Output the (X, Y) coordinate of the center of the cell containing the given text.  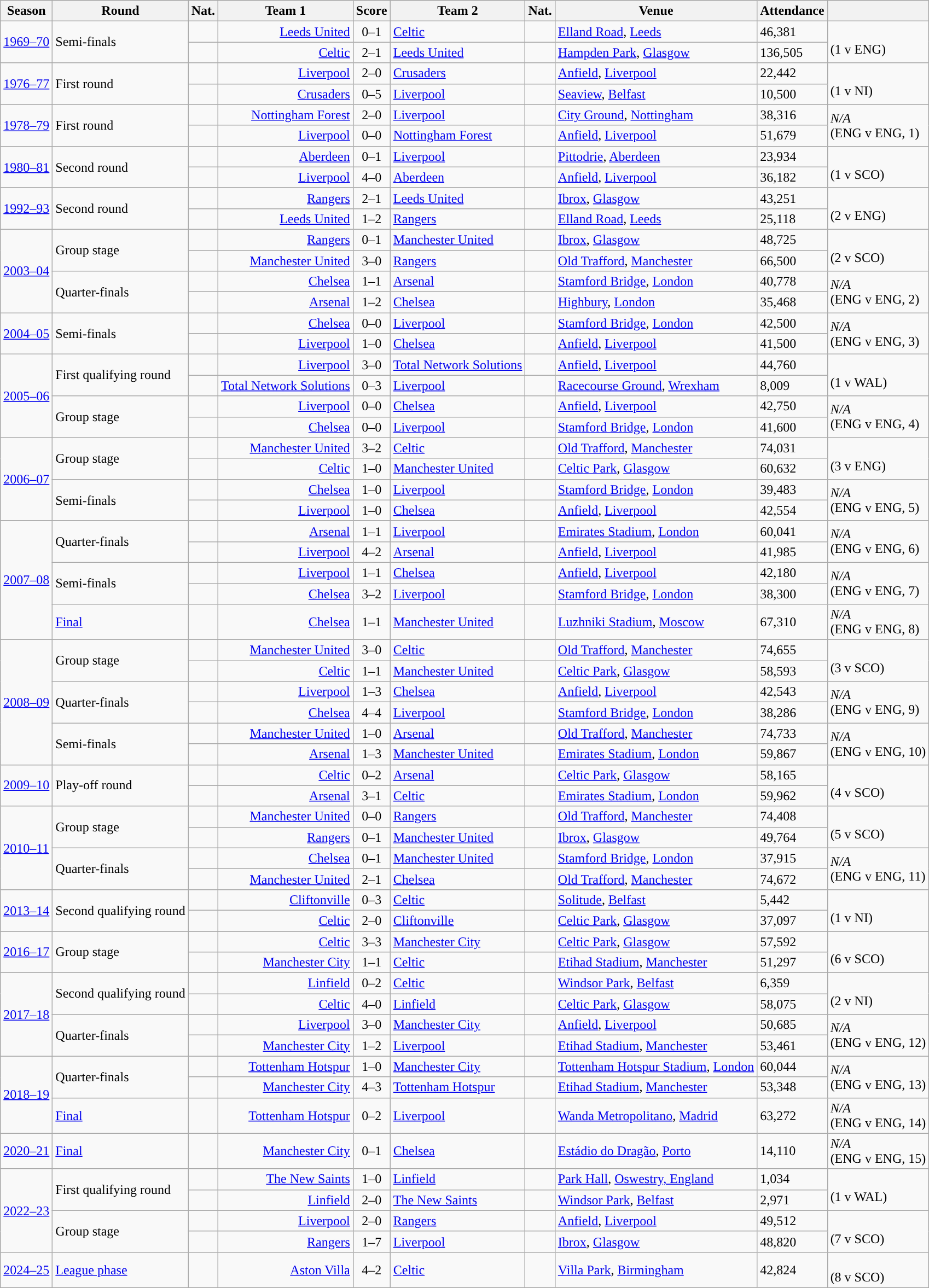
53,461 (792, 1046)
N/A(ENG v ENG, 10) (878, 744)
74,655 (792, 650)
10,500 (792, 94)
N/A(ENG v ENG, 4) (878, 417)
14,110 (792, 1151)
1976–77 (26, 84)
40,778 (792, 282)
N/A(ENG v ENG, 7) (878, 583)
(2 v ENG) (878, 208)
38,316 (792, 115)
Team 1 (286, 11)
74,031 (792, 448)
5,442 (792, 900)
38,286 (792, 713)
N/A(ENG v ENG, 5) (878, 500)
41,500 (792, 344)
N/A(ENG v ENG, 11) (878, 869)
53,348 (792, 1087)
3–1 (371, 796)
1980–81 (26, 167)
41,600 (792, 427)
(5 v SCO) (878, 827)
Seaview, Belfast (655, 94)
N/A(ENG v ENG, 1) (878, 125)
66,500 (792, 261)
2004–05 (26, 334)
N/A(ENG v ENG, 9) (878, 702)
Park Hall, Oswestry, England (655, 1179)
2024–25 (26, 1270)
1–7 (371, 1242)
57,592 (792, 941)
N/A(ENG v ENG, 6) (878, 541)
59,867 (792, 754)
3–3 (371, 941)
League phase (120, 1270)
2,971 (792, 1200)
1978–79 (26, 125)
2007–08 (26, 580)
Solitude, Belfast (655, 900)
(1 v ENG) (878, 42)
Attendance (792, 11)
Aston Villa (286, 1270)
Score (371, 11)
1992–93 (26, 208)
(7 v SCO) (878, 1231)
N/A(ENG v ENG, 8) (878, 622)
2003–04 (26, 271)
42,824 (792, 1270)
60,041 (792, 531)
(3 v SCO) (878, 661)
Wanda Metropolitano, Madrid (655, 1116)
44,760 (792, 365)
2020–21 (26, 1151)
Highbury, London (655, 302)
58,593 (792, 671)
2022–23 (26, 1210)
58,075 (792, 1004)
38,300 (792, 593)
22,442 (792, 73)
Pittodrie, Aberdeen (655, 156)
Season (26, 11)
51,297 (792, 963)
25,118 (792, 219)
2010–11 (26, 848)
51,679 (792, 136)
1,034 (792, 1179)
(3 v ENG) (878, 458)
49,764 (792, 837)
2005–06 (26, 396)
(1 v SCO) (878, 167)
74,408 (792, 817)
58,165 (792, 775)
6,359 (792, 983)
37,097 (792, 920)
2016–17 (26, 952)
2018–19 (26, 1095)
43,251 (792, 198)
Hampden Park, Glasgow (655, 53)
42,500 (792, 323)
(4 v SCO) (878, 785)
4–4 (371, 713)
23,934 (792, 156)
N/A(ENG v ENG, 13) (878, 1077)
42,543 (792, 692)
41,985 (792, 552)
N/A(ENG v ENG, 3) (878, 334)
N/A(ENG v ENG, 14) (878, 1116)
(8 v SCO) (878, 1270)
37,915 (792, 858)
City Ground, Nottingham (655, 115)
48,725 (792, 240)
42,750 (792, 406)
Luzhniki Stadium, Moscow (655, 622)
36,182 (792, 177)
49,512 (792, 1221)
74,733 (792, 733)
42,180 (792, 573)
Racecourse Ground, Wrexham (655, 386)
Play-off round (120, 785)
(2 v NI) (878, 994)
Tottenham Hotspur Stadium, London (655, 1066)
136,505 (792, 53)
60,044 (792, 1066)
1969–70 (26, 42)
63,272 (792, 1116)
Estádio do Dragão, Porto (655, 1151)
(6 v SCO) (878, 952)
2013–14 (26, 910)
39,483 (792, 489)
2017–18 (26, 1015)
50,685 (792, 1025)
4–3 (371, 1087)
59,962 (792, 796)
60,632 (792, 469)
Venue (655, 11)
67,310 (792, 622)
(2 v SCO) (878, 250)
N/A(ENG v ENG, 15) (878, 1151)
46,381 (792, 32)
0–5 (371, 94)
N/A(ENG v ENG, 2) (878, 292)
8,009 (792, 386)
2009–10 (26, 785)
74,672 (792, 879)
35,468 (792, 302)
N/A(ENG v ENG, 12) (878, 1035)
2006–07 (26, 479)
Villa Park, Birmingham (655, 1270)
Team 2 (457, 11)
2008–09 (26, 702)
48,820 (792, 1242)
42,554 (792, 510)
Round (120, 11)
